Capture the cell that displays the provided text and extract its [X, Y] central coordinate. 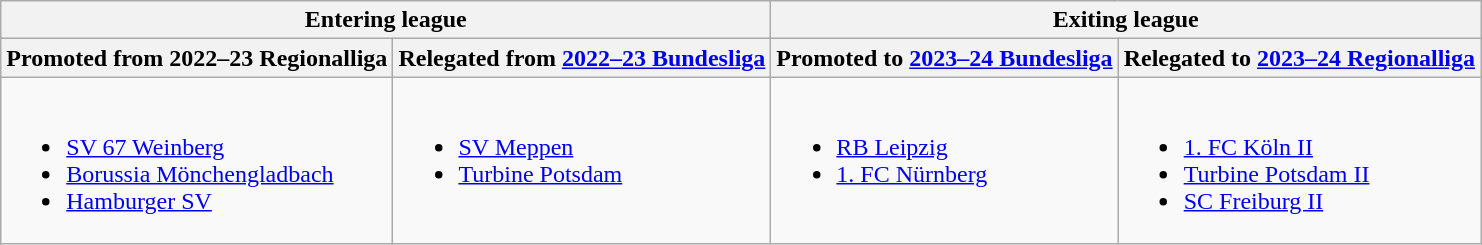
Entering league [386, 20]
SV MeppenTurbine Potsdam [582, 160]
SV 67 WeinbergBorussia MönchengladbachHamburger SV [197, 160]
Relegated from 2022–23 Bundesliga [582, 58]
RB Leipzig1. FC Nürnberg [944, 160]
Promoted to 2023–24 Bundesliga [944, 58]
1. FC Köln IITurbine Potsdam IISC Freiburg II [1299, 160]
Exiting league [1126, 20]
Relegated to 2023–24 Regionalliga [1299, 58]
Promoted from 2022–23 Regionalliga [197, 58]
